Capture the cell that displays the provided text and extract its [x, y] central coordinate. 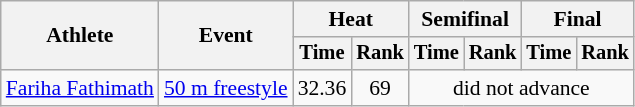
Fariha Fathimath [80, 88]
Final [577, 19]
Athlete [80, 36]
69 [380, 88]
Event [226, 36]
32.36 [322, 88]
Semifinal [465, 19]
did not advance [522, 88]
50 m freestyle [226, 88]
Heat [351, 19]
